Determine the [X, Y] coordinate at the center of the cell enclosing the given text.  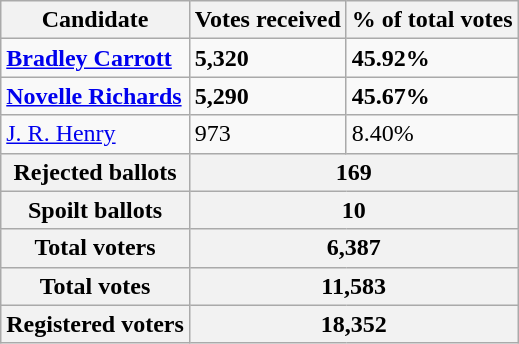
5,320 [268, 58]
Candidate [96, 20]
Registered voters [96, 324]
Rejected ballots [96, 172]
6,387 [354, 248]
Novelle Richards [96, 96]
169 [354, 172]
Total votes [96, 286]
973 [268, 134]
18,352 [354, 324]
Bradley Carrott [96, 58]
45.92% [432, 58]
% of total votes [432, 20]
10 [354, 210]
Spoilt ballots [96, 210]
8.40% [432, 134]
11,583 [354, 286]
5,290 [268, 96]
J. R. Henry [96, 134]
45.67% [432, 96]
Votes received [268, 20]
Total voters [96, 248]
